Search for the cell housing the specified text and yield its (x, y) center coordinate. 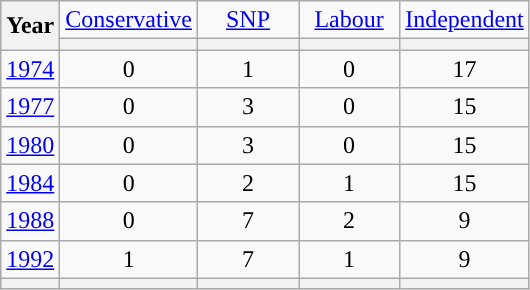
1988 (30, 221)
1980 (30, 145)
Year (30, 26)
Conservative (129, 20)
1974 (30, 69)
1977 (30, 107)
Labour (350, 20)
17 (465, 69)
Independent (465, 20)
1984 (30, 183)
1992 (30, 259)
SNP (248, 20)
